Locate the cell with the specified text and output its [X, Y] center coordinate. 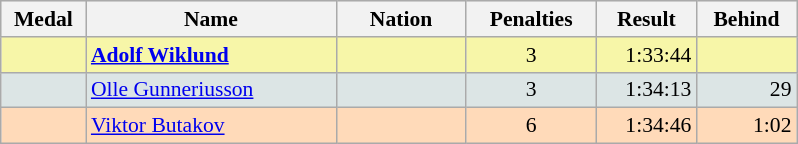
1:34:13 [646, 90]
1:34:46 [646, 126]
Viktor Butakov [211, 126]
Medal [44, 19]
Behind [746, 19]
Nation [401, 19]
Name [211, 19]
Penalties [531, 19]
29 [746, 90]
Olle Gunneriusson [211, 90]
Adolf Wiklund [211, 55]
Result [646, 19]
1:02 [746, 126]
6 [531, 126]
1:33:44 [646, 55]
